Pinpoint the cell where the given text exists, returning its [X, Y] midpoint coordinate. 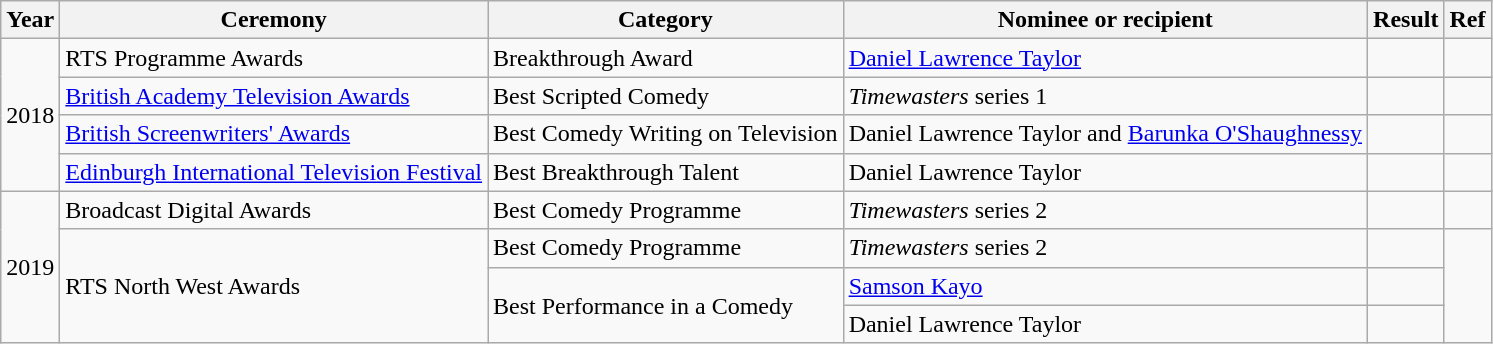
Nominee or recipient [1105, 20]
Category [666, 20]
Samson Kayo [1105, 286]
Broadcast Digital Awards [274, 210]
British Academy Television Awards [274, 96]
Best Scripted Comedy [666, 96]
Best Breakthrough Talent [666, 172]
Timewasters series 1 [1105, 96]
Edinburgh International Television Festival [274, 172]
2019 [30, 267]
Result [1406, 20]
RTS North West Awards [274, 286]
Daniel Lawrence Taylor and Barunka O'Shaughnessy [1105, 134]
Best Performance in a Comedy [666, 305]
Year [30, 20]
Best Comedy Writing on Television [666, 134]
British Screenwriters' Awards [274, 134]
Ceremony [274, 20]
RTS Programme Awards [274, 58]
Breakthrough Award [666, 58]
Ref [1468, 20]
2018 [30, 115]
